Locate the cell with the specified text and output its [x, y] center coordinate. 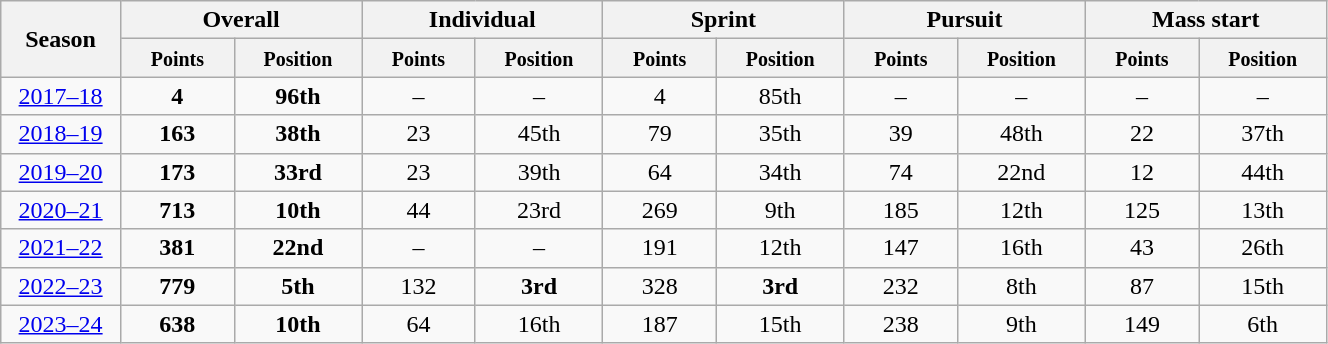
Mass start [1206, 20]
79 [660, 134]
26th [1263, 248]
2023–24 [61, 324]
328 [660, 286]
163 [177, 134]
132 [419, 286]
125 [1142, 210]
185 [901, 210]
269 [660, 210]
37th [1263, 134]
5th [298, 286]
191 [660, 248]
6th [1263, 324]
2017–18 [61, 96]
34th [780, 172]
8th [1022, 286]
13th [1263, 210]
87 [1142, 286]
96th [298, 96]
2020–21 [61, 210]
2022–23 [61, 286]
Pursuit [964, 20]
23rd [538, 210]
2018–19 [61, 134]
713 [177, 210]
173 [177, 172]
2019–20 [61, 172]
22 [1142, 134]
232 [901, 286]
39th [538, 172]
187 [660, 324]
638 [177, 324]
238 [901, 324]
43 [1142, 248]
33rd [298, 172]
74 [901, 172]
Overall [240, 20]
147 [901, 248]
85th [780, 96]
2021–22 [61, 248]
35th [780, 134]
Individual [482, 20]
39 [901, 134]
149 [1142, 324]
381 [177, 248]
38th [298, 134]
Season [61, 39]
45th [538, 134]
12 [1142, 172]
44th [1263, 172]
48th [1022, 134]
44 [419, 210]
779 [177, 286]
Sprint [724, 20]
